Determine the (X, Y) coordinate at the center of the cell enclosing the given text.  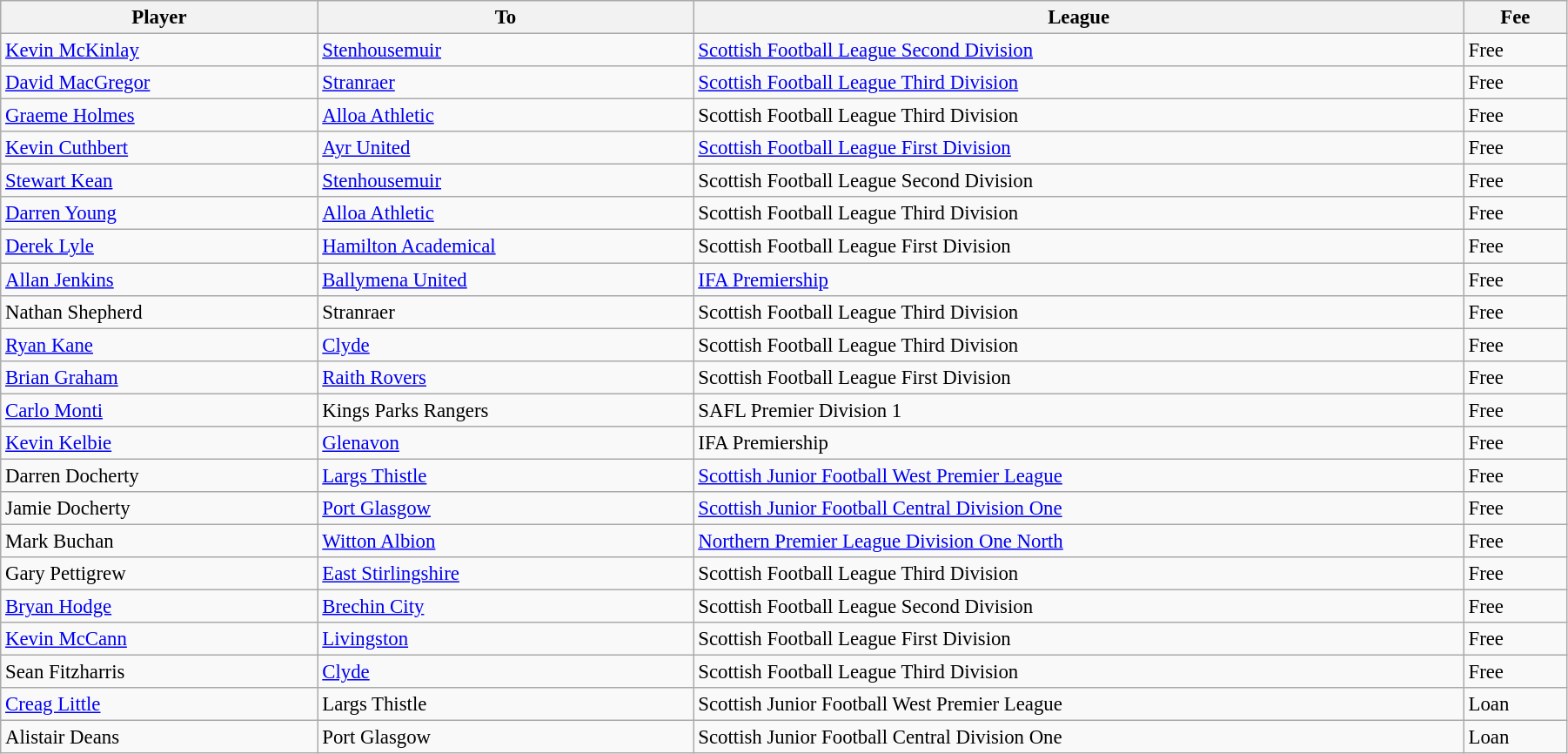
Kevin McCann (159, 639)
SAFL Premier Division 1 (1079, 410)
Ryan Kane (159, 345)
Ballymena United (506, 279)
Witton Albion (506, 541)
Fee (1515, 17)
Darren Docherty (159, 475)
Brechin City (506, 607)
Alistair Deans (159, 737)
Bryan Hodge (159, 607)
Mark Buchan (159, 541)
Jamie Docherty (159, 508)
Livingston (506, 639)
Northern Premier League Division One North (1079, 541)
Stewart Kean (159, 181)
Darren Young (159, 213)
Brian Graham (159, 377)
David MacGregor (159, 83)
Kevin McKinlay (159, 50)
Graeme Holmes (159, 116)
Player (159, 17)
Kevin Cuthbert (159, 148)
Raith Rovers (506, 377)
Kings Parks Rangers (506, 410)
Gary Pettigrew (159, 574)
Carlo Monti (159, 410)
East Stirlingshire (506, 574)
Sean Fitzharris (159, 672)
To (506, 17)
Kevin Kelbie (159, 443)
Glenavon (506, 443)
Derek Lyle (159, 246)
League (1079, 17)
Creag Little (159, 704)
Nathan Shepherd (159, 312)
Hamilton Academical (506, 246)
Allan Jenkins (159, 279)
Ayr United (506, 148)
